Pinpoint the cell where the given text exists, returning its (x, y) midpoint coordinate. 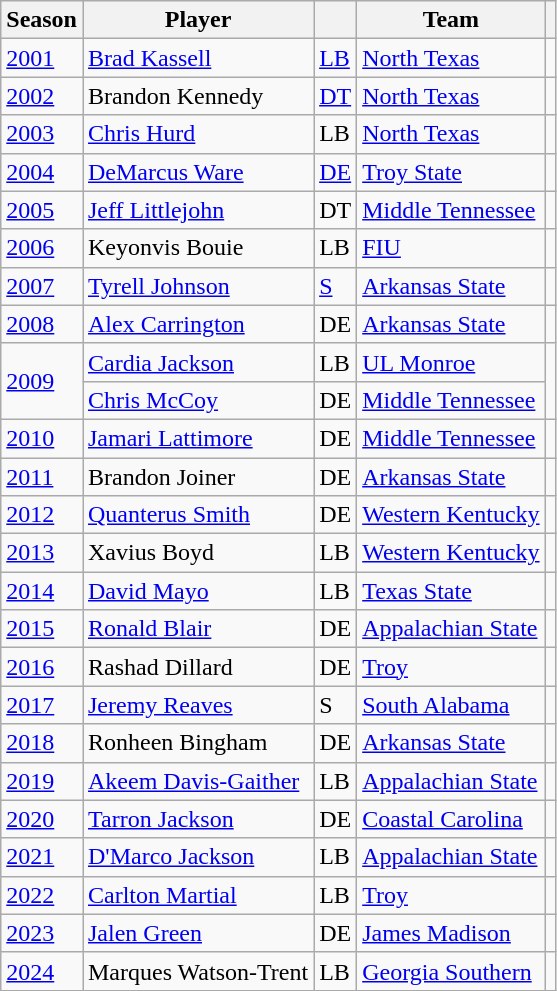
Jeremy Reaves (198, 705)
UL Monroe (451, 362)
2008 (42, 324)
David Mayo (198, 591)
Xavius Boyd (198, 553)
2007 (42, 286)
2024 (42, 971)
2023 (42, 933)
2020 (42, 819)
Rashad Dillard (198, 667)
Season (42, 20)
2014 (42, 591)
Tyrell Johnson (198, 286)
Marques Watson-Trent (198, 971)
2017 (42, 705)
2002 (42, 96)
2009 (42, 381)
James Madison (451, 933)
2004 (42, 172)
Brad Kassell (198, 58)
South Alabama (451, 705)
Player (198, 20)
Cardia Jackson (198, 362)
2003 (42, 134)
2016 (42, 667)
FIU (451, 248)
Akeem Davis-Gaither (198, 781)
Coastal Carolina (451, 819)
2018 (42, 743)
Jamari Lattimore (198, 438)
2012 (42, 515)
2013 (42, 553)
Troy State (451, 172)
2001 (42, 58)
2021 (42, 857)
DeMarcus Ware (198, 172)
Georgia Southern (451, 971)
2019 (42, 781)
Ronheen Bingham (198, 743)
Keyonvis Bouie (198, 248)
Jalen Green (198, 933)
Carlton Martial (198, 895)
2005 (42, 210)
2015 (42, 629)
2010 (42, 438)
Ronald Blair (198, 629)
2006 (42, 248)
Brandon Kennedy (198, 96)
Team (451, 20)
Quanterus Smith (198, 515)
Jeff Littlejohn (198, 210)
2022 (42, 895)
Brandon Joiner (198, 477)
D'Marco Jackson (198, 857)
Chris Hurd (198, 134)
Texas State (451, 591)
2011 (42, 477)
Tarron Jackson (198, 819)
Chris McCoy (198, 400)
Alex Carrington (198, 324)
